Find where the given text appears and provide that cell's center as [x, y] coordinate. 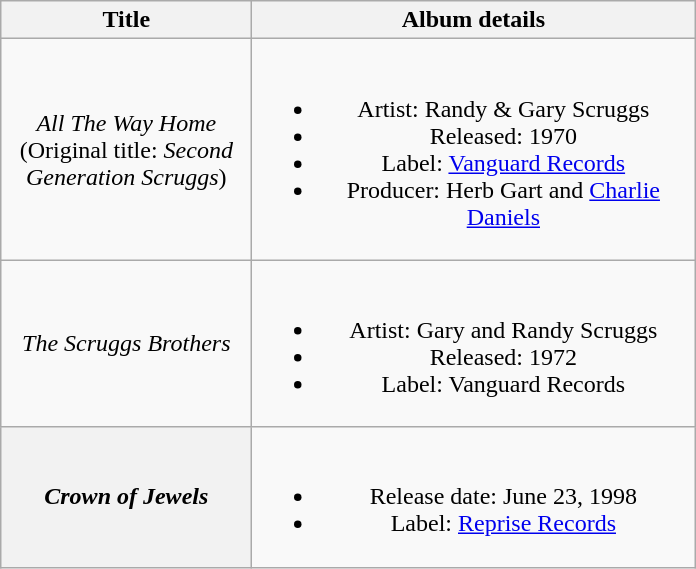
Artist: Randy & Gary ScruggsReleased: 1970Label: Vanguard RecordsProducer: Herb Gart and Charlie Daniels [474, 150]
Album details [474, 20]
Title [126, 20]
Release date: June 23, 1998Label: Reprise Records [474, 497]
Artist: Gary and Randy ScruggsReleased: 1972Label: Vanguard Records [474, 344]
Crown of Jewels [126, 497]
All The Way Home (Original title: Second Generation Scruggs) [126, 150]
The Scruggs Brothers [126, 344]
